Return (x, y) of the center of cell containing provided text 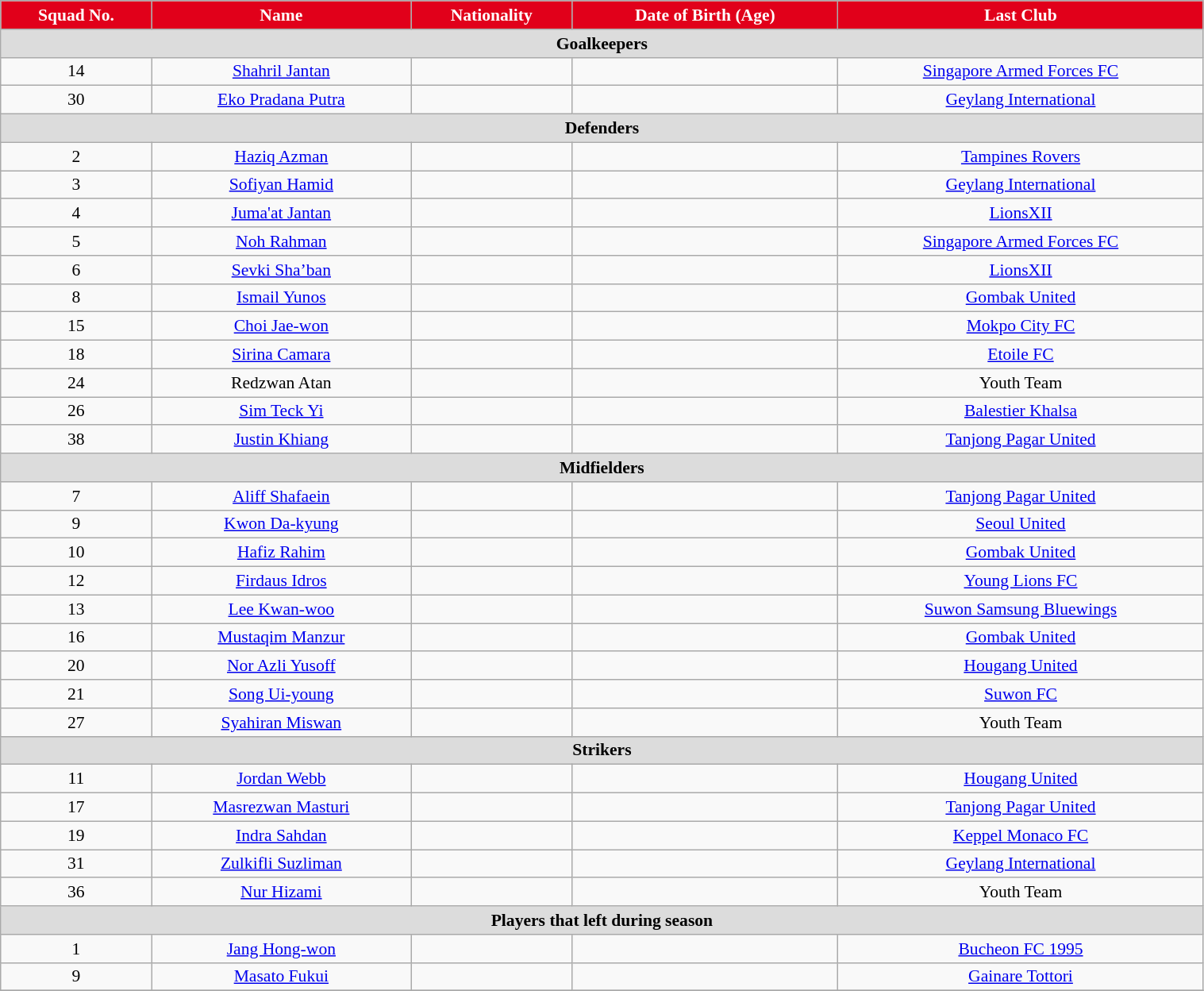
Sofiyan Hamid (281, 185)
Sim Teck Yi (281, 411)
Squad No. (76, 15)
Nur Hizami (281, 893)
Midfielders (602, 468)
Firdaus Idros (281, 581)
18 (76, 355)
8 (76, 298)
Young Lions FC (1021, 581)
6 (76, 270)
Mokpo City FC (1021, 326)
20 (76, 666)
Name (281, 15)
Players that left during season (602, 920)
Sevki Sha’ban (281, 270)
13 (76, 609)
Syahiran Miswan (281, 723)
Kwon Da-kyung (281, 524)
Nationality (492, 15)
17 (76, 808)
Tampines Rovers (1021, 156)
15 (76, 326)
Masrezwan Masturi (281, 808)
Sirina Camara (281, 355)
Etoile FC (1021, 355)
Zulkifli Suzliman (281, 864)
26 (76, 411)
Mustaqim Manzur (281, 638)
Masato Fukui (281, 977)
36 (76, 893)
11 (76, 779)
19 (76, 835)
Strikers (602, 750)
Hafiz Rahim (281, 553)
Jang Hong-won (281, 949)
Noh Rahman (281, 241)
14 (76, 71)
Suwon Samsung Bluewings (1021, 609)
Indra Sahdan (281, 835)
Song Ui-young (281, 694)
Aliff Shafaein (281, 496)
4 (76, 214)
30 (76, 100)
1 (76, 949)
3 (76, 185)
Suwon FC (1021, 694)
Defenders (602, 129)
2 (76, 156)
Shahril Jantan (281, 71)
Ismail Yunos (281, 298)
27 (76, 723)
Redzwan Atan (281, 383)
Nor Azli Yusoff (281, 666)
Date of Birth (Age) (705, 15)
Balestier Khalsa (1021, 411)
Lee Kwan-woo (281, 609)
Juma'at Jantan (281, 214)
21 (76, 694)
16 (76, 638)
Eko Pradana Putra (281, 100)
Gainare Tottori (1021, 977)
12 (76, 581)
Haziq Azman (281, 156)
Keppel Monaco FC (1021, 835)
Bucheon FC 1995 (1021, 949)
Jordan Webb (281, 779)
Seoul United (1021, 524)
31 (76, 864)
10 (76, 553)
38 (76, 440)
Goalkeepers (602, 44)
7 (76, 496)
Choi Jae-won (281, 326)
Justin Khiang (281, 440)
Last Club (1021, 15)
5 (76, 241)
24 (76, 383)
